From the cell containing the given text, extract its center point as (X, Y) coordinate. 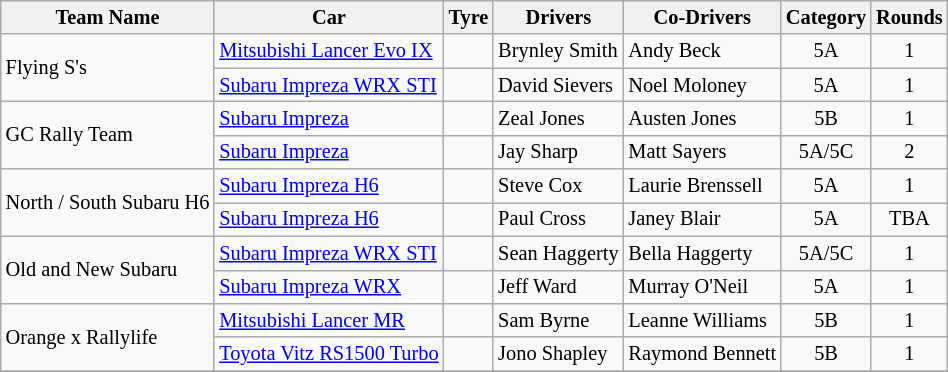
Matt Sayers (702, 152)
Drivers (558, 17)
Orange x Rallylife (108, 336)
Steve Cox (558, 186)
Raymond Bennett (702, 354)
Laurie Brenssell (702, 186)
Flying S's (108, 68)
Co-Drivers (702, 17)
Jono Shapley (558, 354)
Janey Blair (702, 219)
Sam Byrne (558, 320)
David Sievers (558, 85)
2 (910, 152)
Paul Cross (558, 219)
Noel Moloney (702, 85)
Team Name (108, 17)
Tyre (469, 17)
Bella Haggerty (702, 253)
Old and New Subaru (108, 270)
Zeal Jones (558, 118)
Brynley Smith (558, 51)
Jeff Ward (558, 287)
Subaru Impreza WRX (328, 287)
Category (826, 17)
TBA (910, 219)
Mitsubishi Lancer Evo IX (328, 51)
Sean Haggerty (558, 253)
Toyota Vitz RS1500 Turbo (328, 354)
Leanne Williams (702, 320)
Mitsubishi Lancer MR (328, 320)
Austen Jones (702, 118)
Murray O'Neil (702, 287)
GC Rally Team (108, 134)
Jay Sharp (558, 152)
Rounds (910, 17)
Andy Beck (702, 51)
North / South Subaru H6 (108, 202)
Car (328, 17)
